Extract the (x, y) coordinate from the center of the cell holding the provided text.  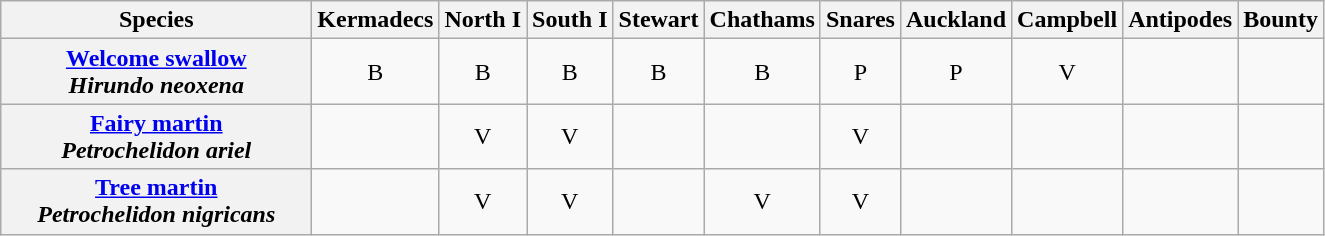
Welcome swallowHirundo neoxena (156, 72)
Bounty (1281, 20)
Tree martinPetrochelidon nigricans (156, 202)
Kermadecs (376, 20)
Auckland (956, 20)
Snares (860, 20)
Campbell (1068, 20)
Fairy martinPetrochelidon ariel (156, 136)
Stewart (658, 20)
North I (483, 20)
Antipodes (1180, 20)
South I (570, 20)
Species (156, 20)
Chathams (762, 20)
